Extract the [X, Y] coordinate from the center of the cell holding the provided text.  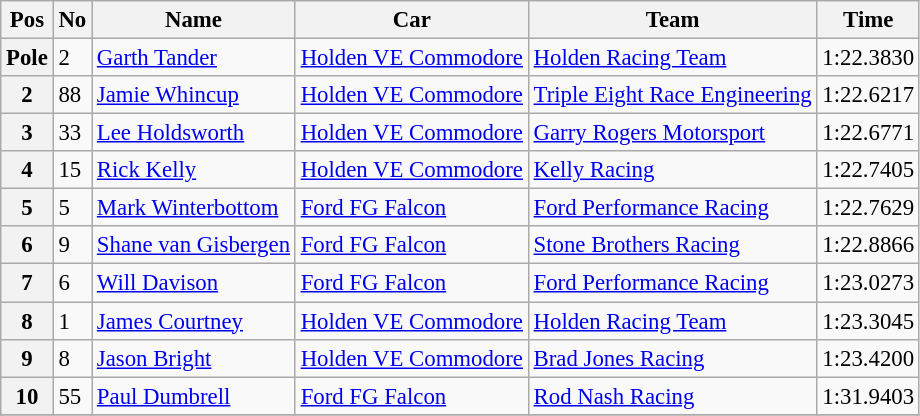
1:23.4200 [868, 358]
1:22.8866 [868, 245]
Jason Bright [194, 358]
1:22.7405 [868, 170]
1:23.0273 [868, 283]
15 [72, 170]
33 [72, 133]
10 [27, 396]
Stone Brothers Racing [672, 245]
James Courtney [194, 321]
Rick Kelly [194, 170]
Brad Jones Racing [672, 358]
Team [672, 20]
Name [194, 20]
1 [72, 321]
Pos [27, 20]
No [72, 20]
Will Davison [194, 283]
3 [27, 133]
1:31.9403 [868, 396]
1:22.6217 [868, 95]
4 [27, 170]
55 [72, 396]
1:22.6771 [868, 133]
Pole [27, 58]
Shane van Gisbergen [194, 245]
1:22.3830 [868, 58]
7 [27, 283]
Triple Eight Race Engineering [672, 95]
Garth Tander [194, 58]
Lee Holdsworth [194, 133]
Rod Nash Racing [672, 396]
1:23.3045 [868, 321]
Jamie Whincup [194, 95]
Mark Winterbottom [194, 208]
Car [412, 20]
1:22.7629 [868, 208]
Paul Dumbrell [194, 396]
88 [72, 95]
Time [868, 20]
Garry Rogers Motorsport [672, 133]
Kelly Racing [672, 170]
